Return [x, y] of the center of cell containing provided text 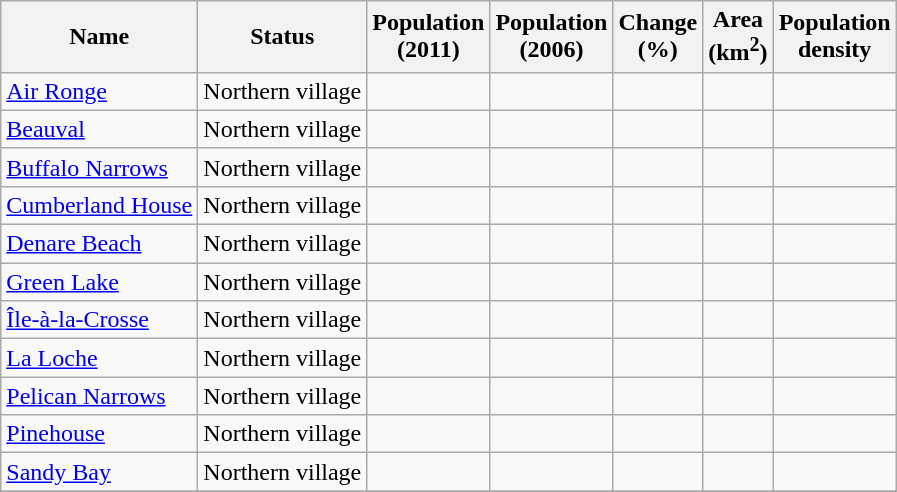
Buffalo Narrows [100, 167]
La Loche [100, 358]
Population(2011) [428, 37]
Name [100, 37]
Area(km2) [738, 37]
Change(%) [658, 37]
Green Lake [100, 282]
Population(2006) [552, 37]
Pinehouse [100, 434]
Sandy Bay [100, 472]
Status [282, 37]
Pelican Narrows [100, 396]
Cumberland House [100, 205]
Populationdensity [834, 37]
Île-à-la-Crosse [100, 320]
Denare Beach [100, 244]
Beauval [100, 129]
Air Ronge [100, 91]
